Determine the [X, Y] coordinate at the center of the cell enclosing the given text.  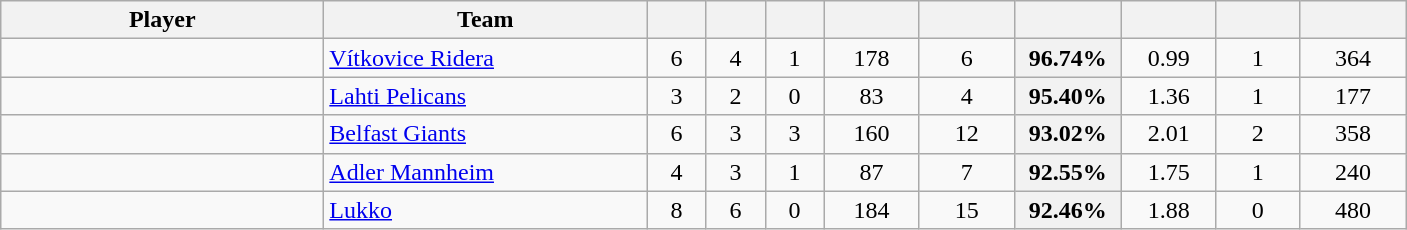
92.46% [1068, 210]
87 [872, 172]
Team [486, 20]
480 [1352, 210]
178 [872, 58]
2.01 [1168, 134]
1.36 [1168, 96]
0.99 [1168, 58]
Vítkovice Ridera [486, 58]
83 [872, 96]
92.55% [1068, 172]
364 [1352, 58]
93.02% [1068, 134]
184 [872, 210]
Belfast Giants [486, 134]
177 [1352, 96]
Player [162, 20]
Lukko [486, 210]
12 [966, 134]
15 [966, 210]
95.40% [1068, 96]
240 [1352, 172]
358 [1352, 134]
96.74% [1068, 58]
1.88 [1168, 210]
1.75 [1168, 172]
Lahti Pelicans [486, 96]
8 [676, 210]
7 [966, 172]
160 [872, 134]
Adler Mannheim [486, 172]
